Search for the cell housing the specified text and yield its (X, Y) center coordinate. 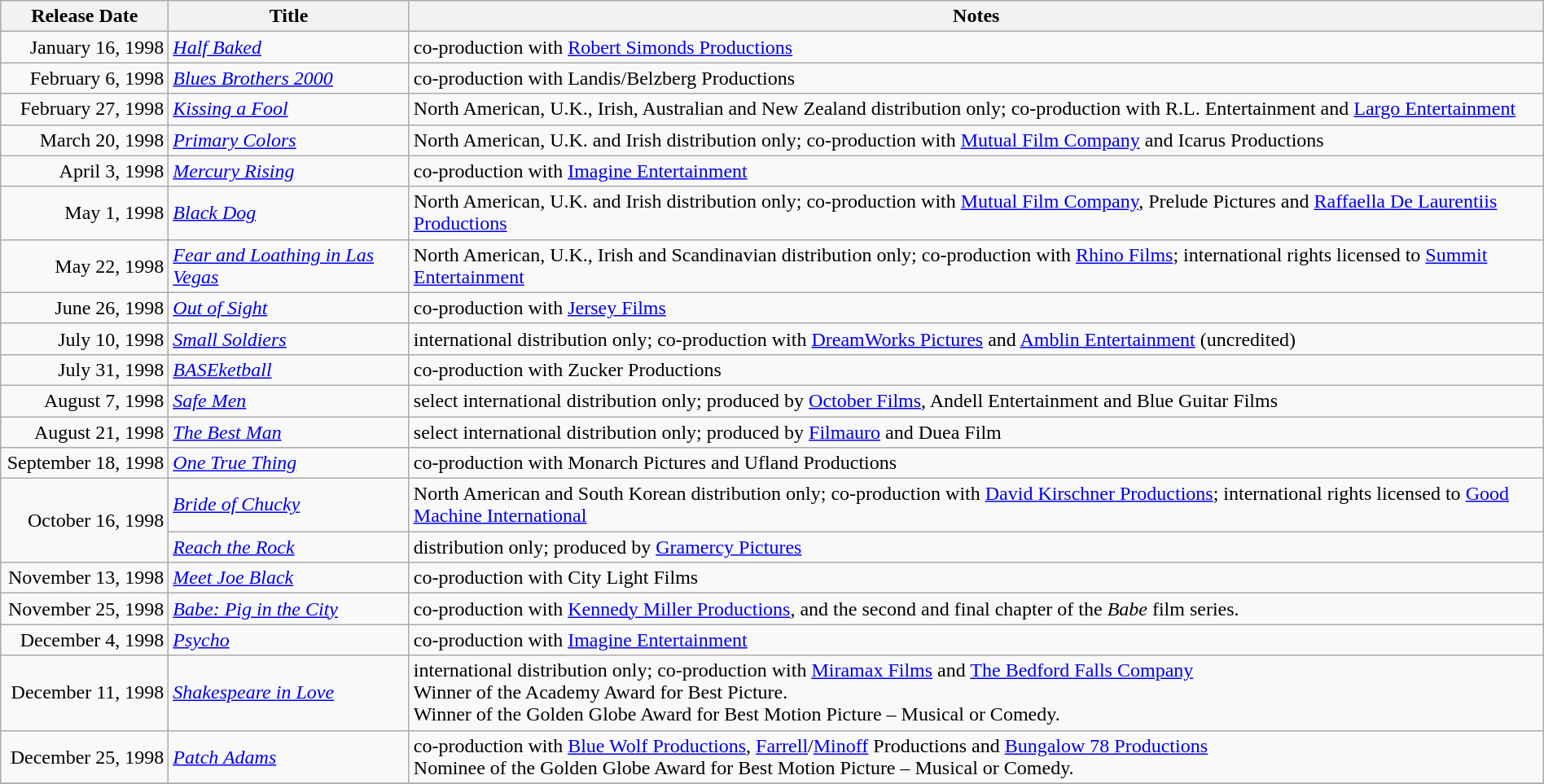
Babe: Pig in the City (289, 609)
April 3, 1998 (85, 171)
February 27, 1998 (85, 109)
North American, U.K., Irish, Australian and New Zealand distribution only; co-production with R.L. Entertainment and Largo Entertainment (976, 109)
Fear and Loathing in Las Vegas (289, 265)
BASEketball (289, 370)
Release Date (85, 16)
Small Soldiers (289, 339)
July 31, 1998 (85, 370)
Psycho (289, 640)
North American, U.K., Irish and Scandinavian distribution only; co-production with Rhino Films; international rights licensed to Summit Entertainment (976, 265)
co-production with Zucker Productions (976, 370)
Notes (976, 16)
Half Baked (289, 47)
Kissing a Fool (289, 109)
December 4, 1998 (85, 640)
distribution only; produced by Gramercy Pictures (976, 547)
October 16, 1998 (85, 521)
co-production with Robert Simonds Productions (976, 47)
co-production with Monarch Pictures and Ufland Productions (976, 463)
Patch Adams (289, 757)
co-production with Landis/Belzberg Productions (976, 78)
North American, U.K. and Irish distribution only; co-production with Mutual Film Company and Icarus Productions (976, 140)
September 18, 1998 (85, 463)
Blues Brothers 2000 (289, 78)
May 22, 1998 (85, 265)
Safe Men (289, 401)
North American, U.K. and Irish distribution only; co-production with Mutual Film Company, Prelude Pictures and Raffaella De Laurentiis Productions (976, 213)
August 21, 1998 (85, 432)
international distribution only; co-production with DreamWorks Pictures and Amblin Entertainment (uncredited) (976, 339)
February 6, 1998 (85, 78)
March 20, 1998 (85, 140)
select international distribution only; produced by October Films, Andell Entertainment and Blue Guitar Films (976, 401)
Bride of Chucky (289, 505)
December 25, 1998 (85, 757)
November 25, 1998 (85, 609)
Meet Joe Black (289, 578)
May 1, 1998 (85, 213)
The Best Man (289, 432)
Shakespeare in Love (289, 693)
January 16, 1998 (85, 47)
co-production with City Light Films (976, 578)
co-production with Kennedy Miller Productions, and the second and final chapter of the Babe film series. (976, 609)
July 10, 1998 (85, 339)
Title (289, 16)
One True Thing (289, 463)
November 13, 1998 (85, 578)
June 26, 1998 (85, 308)
Reach the Rock (289, 547)
Primary Colors (289, 140)
Out of Sight (289, 308)
Black Dog (289, 213)
select international distribution only; produced by Filmauro and Duea Film (976, 432)
co-production with Jersey Films (976, 308)
Mercury Rising (289, 171)
August 7, 1998 (85, 401)
December 11, 1998 (85, 693)
